Find where the given text appears and provide that cell's center as (x, y) coordinate. 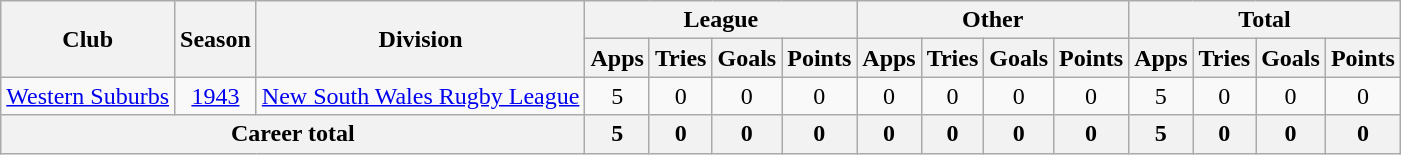
New South Wales Rugby League (420, 96)
League (721, 20)
Club (88, 39)
Other (993, 20)
Career total (293, 134)
Division (420, 39)
Western Suburbs (88, 96)
Season (216, 39)
1943 (216, 96)
Total (1265, 20)
